Search for the cell housing the specified text and yield its (X, Y) center coordinate. 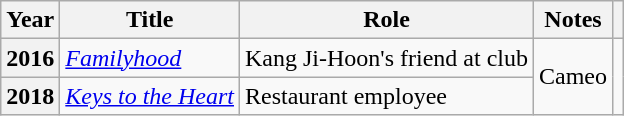
Familyhood (150, 58)
2016 (30, 58)
Notes (574, 20)
Role (387, 20)
Title (150, 20)
Keys to the Heart (150, 96)
Kang Ji-Hoon's friend at club (387, 58)
2018 (30, 96)
Year (30, 20)
Restaurant employee (387, 96)
Cameo (574, 77)
